Find where the given text appears and provide that cell's center as [x, y] coordinate. 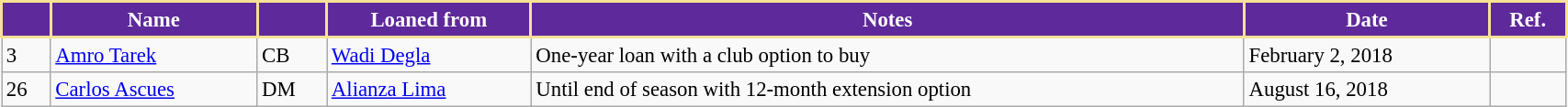
Date [1367, 20]
Alianza Lima [429, 90]
3 [26, 55]
February 2, 2018 [1367, 55]
Ref. [1529, 20]
One-year loan with a club option to buy [887, 55]
Loaned from [429, 20]
Notes [887, 20]
CB [292, 55]
Amro Tarek [154, 55]
26 [26, 90]
Carlos Ascues [154, 90]
Wadi Degla [429, 55]
Name [154, 20]
August 16, 2018 [1367, 90]
DM [292, 90]
Until end of season with 12-month extension option [887, 90]
